From the cell containing the given text, extract its center point as [X, Y] coordinate. 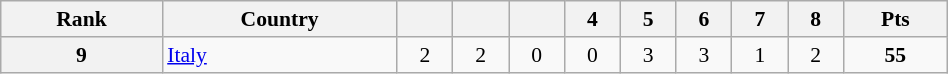
4 [592, 19]
Italy [280, 55]
7 [760, 19]
5 [648, 19]
55 [895, 55]
Pts [895, 19]
9 [82, 55]
6 [704, 19]
8 [816, 19]
1 [760, 55]
Country [280, 19]
Rank [82, 19]
